From the cell containing the given text, extract its center point as [x, y] coordinate. 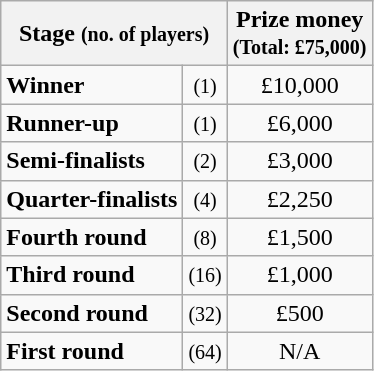
Second round [92, 313]
First round [92, 351]
£2,250 [300, 199]
£10,000 [300, 85]
£1,000 [300, 275]
(8) [205, 237]
Quarter-finalists [92, 199]
Stage (no. of players) [114, 34]
N/A [300, 351]
£6,000 [300, 123]
Fourth round [92, 237]
£1,500 [300, 237]
Semi-finalists [92, 161]
£500 [300, 313]
Winner [92, 85]
Runner-up [92, 123]
(64) [205, 351]
Third round [92, 275]
(2) [205, 161]
(4) [205, 199]
£3,000 [300, 161]
(32) [205, 313]
(16) [205, 275]
Prize money(Total: £75,000) [300, 34]
